Detect which cell encompasses the target text, then output its (X, Y) center coordinate. 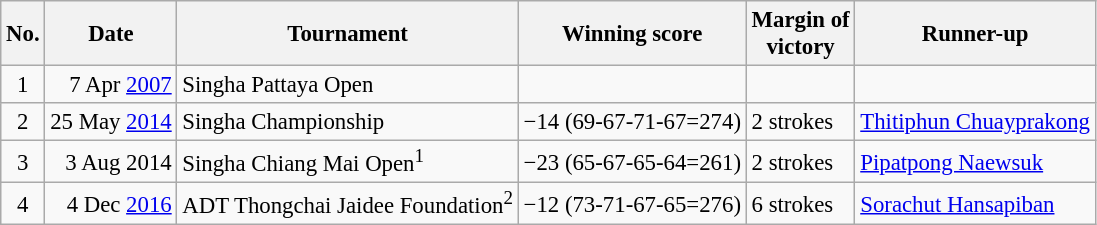
Thitiphun Chuayprakong (975, 122)
1 (23, 85)
Singha Pattaya Open (348, 85)
Singha Championship (348, 122)
4 Dec 2016 (111, 204)
Pipatpong Naewsuk (975, 162)
Singha Chiang Mai Open1 (348, 162)
ADT Thongchai Jaidee Foundation2 (348, 204)
Date (111, 34)
−23 (65-67-65-64=261) (632, 162)
Margin ofvictory (800, 34)
No. (23, 34)
3 Aug 2014 (111, 162)
7 Apr 2007 (111, 85)
−14 (69-67-71-67=274) (632, 122)
Winning score (632, 34)
Tournament (348, 34)
−12 (73-71-67-65=276) (632, 204)
25 May 2014 (111, 122)
4 (23, 204)
6 strokes (800, 204)
2 (23, 122)
3 (23, 162)
Sorachut Hansapiban (975, 204)
Runner-up (975, 34)
